Output the (X, Y) coordinate of the center of the cell containing the given text.  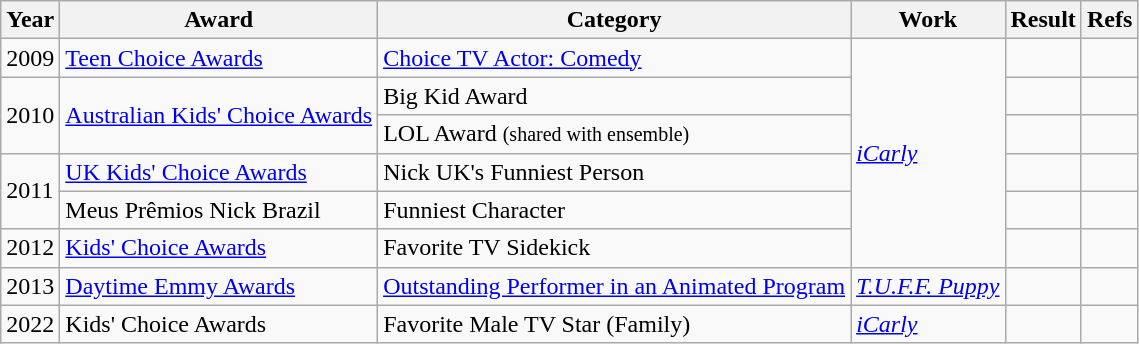
2011 (30, 191)
Nick UK's Funniest Person (614, 172)
2012 (30, 248)
LOL Award (shared with ensemble) (614, 134)
Work (928, 20)
Result (1043, 20)
2009 (30, 58)
Favorite TV Sidekick (614, 248)
Outstanding Performer in an Animated Program (614, 286)
Funniest Character (614, 210)
Choice TV Actor: Comedy (614, 58)
Award (219, 20)
Big Kid Award (614, 96)
Year (30, 20)
Refs (1109, 20)
Meus Prêmios Nick Brazil (219, 210)
Favorite Male TV Star (Family) (614, 324)
Category (614, 20)
Australian Kids' Choice Awards (219, 115)
UK Kids' Choice Awards (219, 172)
Daytime Emmy Awards (219, 286)
2022 (30, 324)
2013 (30, 286)
T.U.F.F. Puppy (928, 286)
Teen Choice Awards (219, 58)
2010 (30, 115)
